Pinpoint the cell where the given text exists, returning its [X, Y] midpoint coordinate. 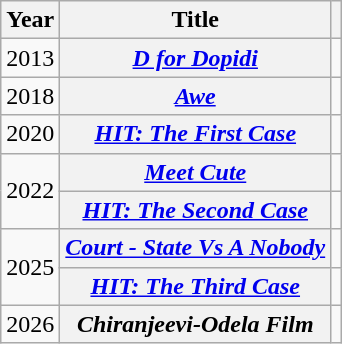
2022 [30, 191]
Awe [196, 96]
Year [30, 20]
Court - State Vs A Nobody [196, 248]
Title [196, 20]
HIT: The First Case [196, 134]
D for Dopidi [196, 58]
2018 [30, 96]
HIT: The Third Case [196, 286]
2020 [30, 134]
2013 [30, 58]
2026 [30, 324]
2025 [30, 267]
Chiranjeevi-Odela Film [196, 324]
HIT: The Second Case [196, 210]
Meet Cute [196, 172]
